Identify which cell holds the provided text, then report its [x, y] central coordinate. 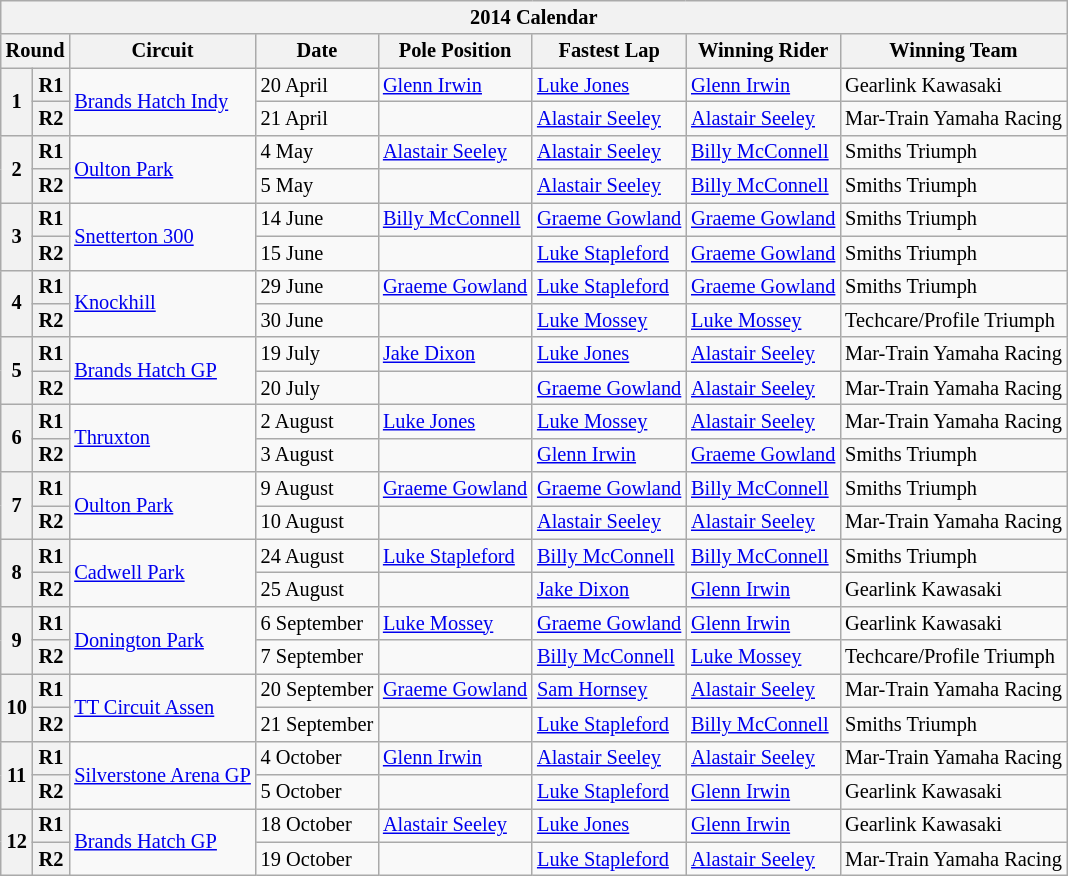
10 August [317, 522]
20 July [317, 388]
Silverstone Arena GP [162, 774]
19 October [317, 859]
6 [17, 438]
TT Circuit Assen [162, 706]
Knockhill [162, 304]
5 [17, 370]
7 September [317, 657]
Thruxton [162, 438]
20 April [317, 85]
4 [17, 304]
9 [17, 640]
5 October [317, 791]
4 May [317, 152]
Circuit [162, 51]
21 April [317, 118]
8 [17, 572]
21 September [317, 724]
11 [17, 774]
12 [17, 842]
Snetterton 300 [162, 236]
1 [17, 102]
19 July [317, 354]
30 June [317, 320]
Winning Team [954, 51]
Pole Position [455, 51]
Date [317, 51]
29 June [317, 287]
5 May [317, 186]
3 [17, 236]
Cadwell Park [162, 572]
7 [17, 506]
6 September [317, 623]
Round [36, 51]
24 August [317, 556]
15 June [317, 253]
2014 Calendar [534, 17]
Brands Hatch Indy [162, 102]
25 August [317, 589]
2 August [317, 421]
Winning Rider [763, 51]
9 August [317, 489]
18 October [317, 825]
Donington Park [162, 640]
20 September [317, 690]
10 [17, 706]
14 June [317, 219]
4 October [317, 758]
3 August [317, 455]
Fastest Lap [609, 51]
2 [17, 168]
Sam Hornsey [609, 690]
